Extract the [X, Y] coordinate from the center of the cell holding the provided text.  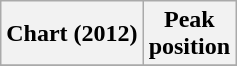
Peak position [189, 34]
Chart (2012) [72, 34]
